Detect which cell encompasses the target text, then output its [x, y] center coordinate. 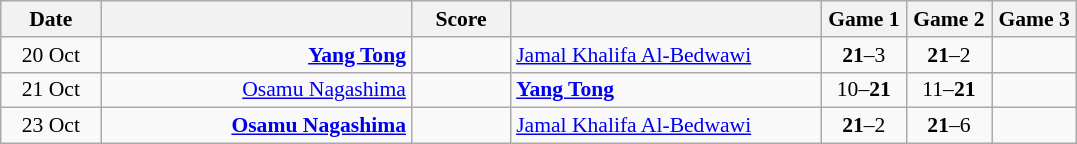
Game 3 [1034, 19]
21–3 [864, 55]
Game 2 [948, 19]
20 Oct [51, 55]
Score [461, 19]
23 Oct [51, 126]
21–6 [948, 126]
Date [51, 19]
11–21 [948, 90]
Game 1 [864, 19]
21 Oct [51, 90]
10–21 [864, 90]
